Find where the given text appears and provide that cell's center as [x, y] coordinate. 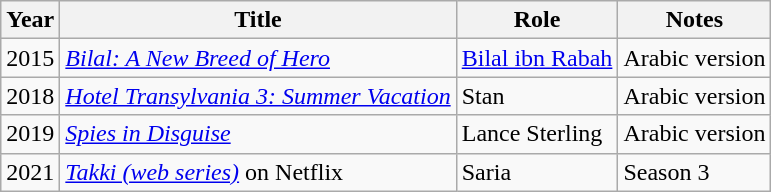
Title [258, 20]
Takki (web series) on Netflix [258, 172]
Bilal: A New Breed of Hero [258, 58]
Role [537, 20]
Stan [537, 96]
Spies in Disguise [258, 134]
Year [30, 20]
2019 [30, 134]
2018 [30, 96]
Saria [537, 172]
Lance Sterling [537, 134]
Hotel Transylvania 3: Summer Vacation [258, 96]
Season 3 [694, 172]
2021 [30, 172]
Bilal ibn Rabah [537, 58]
2015 [30, 58]
Notes [694, 20]
